Pinpoint the cell where the given text exists, returning its (X, Y) midpoint coordinate. 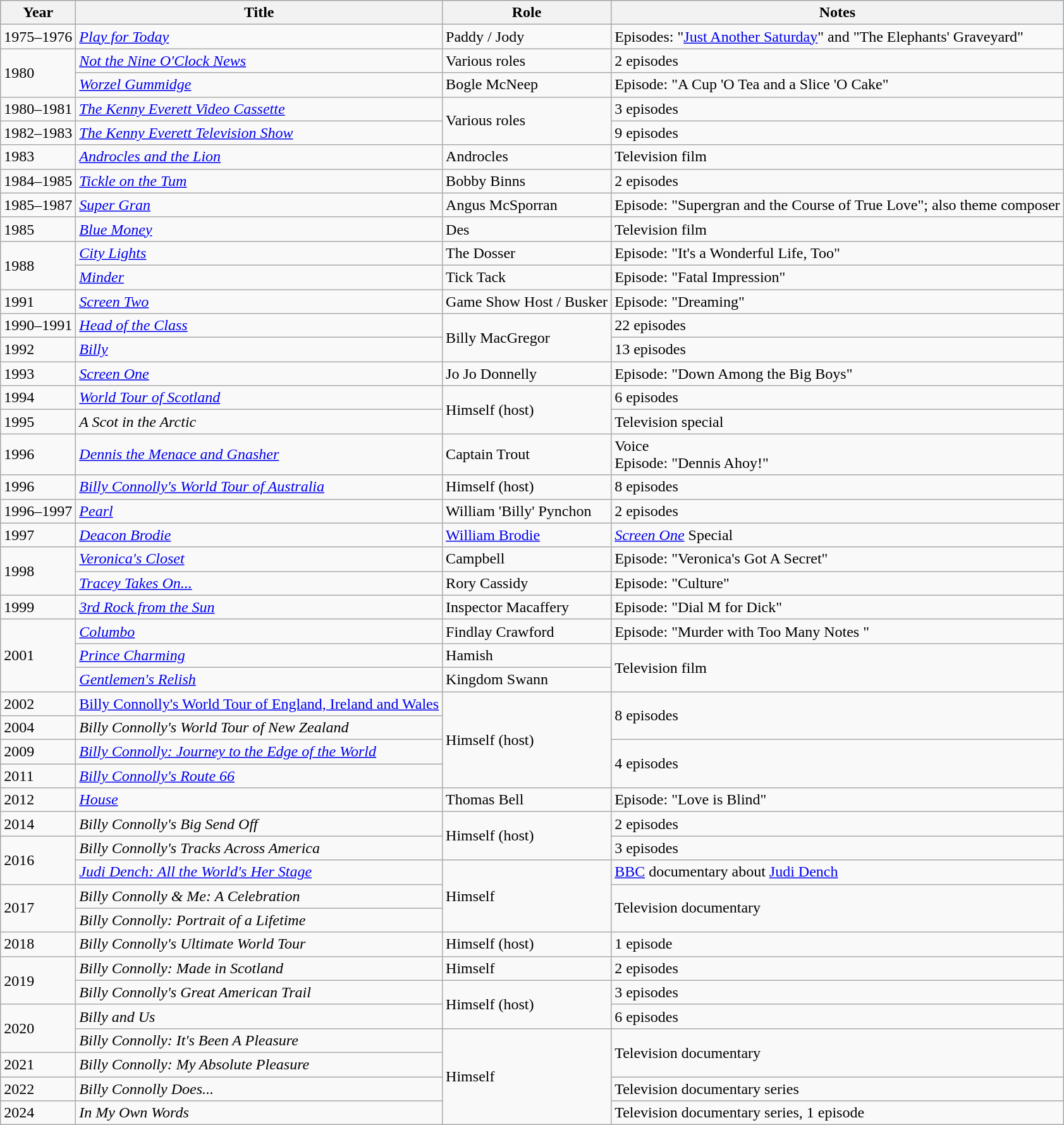
Billy Connolly's World Tour of New Zealand (259, 728)
Role (527, 13)
Year (38, 13)
Episode: "Veronica's Got A Secret" (837, 559)
Billy Connolly's Route 66 (259, 776)
Television documentary series, 1 episode (837, 1113)
1993 (38, 374)
1995 (38, 422)
2021 (38, 1064)
1990–1991 (38, 326)
1985 (38, 229)
1999 (38, 607)
A Scot in the Arctic (259, 422)
William 'Billy' Pynchon (527, 511)
William Brodie (527, 535)
Episode: "Dreaming" (837, 302)
BBC documentary about Judi Dench (837, 872)
1984–1985 (38, 181)
Minder (259, 277)
1994 (38, 398)
Play for Today (259, 37)
1980–1981 (38, 109)
3rd Rock from the Sun (259, 607)
Episode: "Supergran and the Course of True Love"; also theme composer (837, 205)
Inspector Macaffery (527, 607)
Billy Connolly's Great American Trail (259, 992)
Television special (837, 422)
Rory Cassidy (527, 583)
2019 (38, 980)
Episode: "Culture" (837, 583)
2017 (38, 908)
1985–1987 (38, 205)
Billy Connolly's World Tour of Australia (259, 487)
1980 (38, 73)
Angus McSporran (527, 205)
House (259, 800)
2011 (38, 776)
Judi Dench: All the World's Her Stage (259, 872)
Campbell (527, 559)
Billy Connolly: Made in Scotland (259, 968)
Billy Connolly: Journey to the Edge of the World (259, 752)
Blue Money (259, 229)
Screen One Special (837, 535)
1982–1983 (38, 133)
Billy Connolly's Big Send Off (259, 824)
Billy Connolly's World Tour of England, Ireland and Wales (259, 704)
Findlay Crawford (527, 631)
Notes (837, 13)
Episode: "Murder with Too Many Notes " (837, 631)
4 episodes (837, 764)
Episode: "Fatal Impression" (837, 277)
2022 (38, 1088)
1991 (38, 302)
The Kenny Everett Video Cassette (259, 109)
Billy Connolly: My Absolute Pleasure (259, 1064)
2018 (38, 944)
In My Own Words (259, 1113)
2004 (38, 728)
2014 (38, 824)
Screen Two (259, 302)
Androcles and the Lion (259, 157)
Billy Connolly's Ultimate World Tour (259, 944)
1 episode (837, 944)
Deacon Brodie (259, 535)
1983 (38, 157)
Episode: "Love is Blind" (837, 800)
Episodes: "Just Another Saturday" and "The Elephants' Graveyard" (837, 37)
2012 (38, 800)
Paddy / Jody (527, 37)
The Dosser (527, 253)
World Tour of Scotland (259, 398)
Episode: "Down Among the Big Boys" (837, 374)
1992 (38, 350)
1996–1997 (38, 511)
Captain Trout (527, 454)
Pearl (259, 511)
Tracey Takes On... (259, 583)
2009 (38, 752)
2016 (38, 860)
Dennis the Menace and Gnasher (259, 454)
2001 (38, 655)
2002 (38, 704)
Title (259, 13)
Episode: "Dial M for Dick" (837, 607)
1988 (38, 265)
Worzel Gummidge (259, 85)
Episode: "A Cup 'O Tea and a Slice 'O Cake" (837, 85)
Thomas Bell (527, 800)
Game Show Host / Busker (527, 302)
Jo Jo Donnelly (527, 374)
Head of the Class (259, 326)
9 episodes (837, 133)
Bogle McNeep (527, 85)
Billy Connolly: It's Been A Pleasure (259, 1040)
Kingdom Swann (527, 679)
VoiceEpisode: "Dennis Ahoy!" (837, 454)
Super Gran (259, 205)
Billy MacGregor (527, 338)
Hamish (527, 655)
13 episodes (837, 350)
Billy Connolly & Me: A Celebration (259, 896)
Des (527, 229)
Billy Connolly's Tracks Across America (259, 848)
The Kenny Everett Television Show (259, 133)
22 episodes (837, 326)
Billy and Us (259, 1016)
1998 (38, 571)
Androcles (527, 157)
Tickle on the Tum (259, 181)
Veronica's Closet (259, 559)
Billy Connolly Does... (259, 1088)
Bobby Binns (527, 181)
Billy (259, 350)
1997 (38, 535)
City Lights (259, 253)
Not the Nine O'Clock News (259, 61)
2024 (38, 1113)
Prince Charming (259, 655)
Episode: "It's a Wonderful Life, Too" (837, 253)
Gentlemen's Relish (259, 679)
Columbo (259, 631)
2020 (38, 1028)
Screen One (259, 374)
Television documentary series (837, 1088)
Tick Tack (527, 277)
1975–1976 (38, 37)
Billy Connolly: Portrait of a Lifetime (259, 920)
